Extract the [x, y] coordinate from the center of the cell holding the provided text.  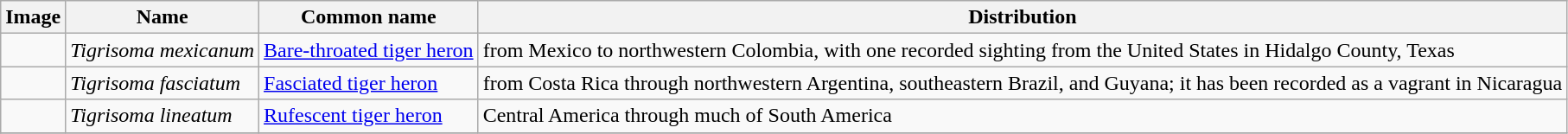
Tigrisoma lineatum [163, 116]
Image [33, 17]
Common name [369, 17]
Distribution [1023, 17]
from Mexico to northwestern Colombia, with one recorded sighting from the United States in Hidalgo County, Texas [1023, 50]
from Costa Rica through northwestern Argentina, southeastern Brazil, and Guyana; it has been recorded as a vagrant in Nicaragua [1023, 83]
Fasciated tiger heron [369, 83]
Tigrisoma mexicanum [163, 50]
Central America through much of South America [1023, 116]
Name [163, 17]
Rufescent tiger heron [369, 116]
Tigrisoma fasciatum [163, 83]
Bare-throated tiger heron [369, 50]
